Identify which cell holds the provided text, then report its [X, Y] central coordinate. 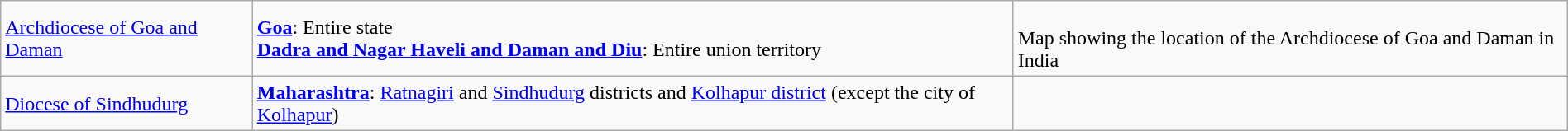
Archdiocese of Goa and Daman [127, 39]
Diocese of Sindhudurg [127, 104]
Map showing the location of the Archdiocese of Goa and Daman in India [1290, 39]
Maharashtra: Ratnagiri and Sindhudurg districts and Kolhapur district (except the city of Kolhapur) [633, 104]
Goa: Entire stateDadra and Nagar Haveli and Daman and Diu: Entire union territory [633, 39]
